Identify which cell holds the provided text, then report its [x, y] central coordinate. 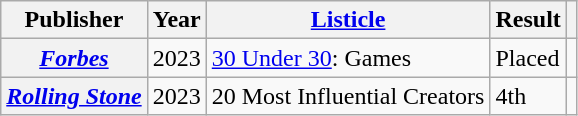
20 Most Influential Creators [348, 96]
Forbes [74, 58]
4th [528, 96]
Listicle [348, 20]
Rolling Stone [74, 96]
30 Under 30: Games [348, 58]
Year [176, 20]
Publisher [74, 20]
Result [528, 20]
Placed [528, 58]
